Identify which cell holds the provided text, then report its [X, Y] central coordinate. 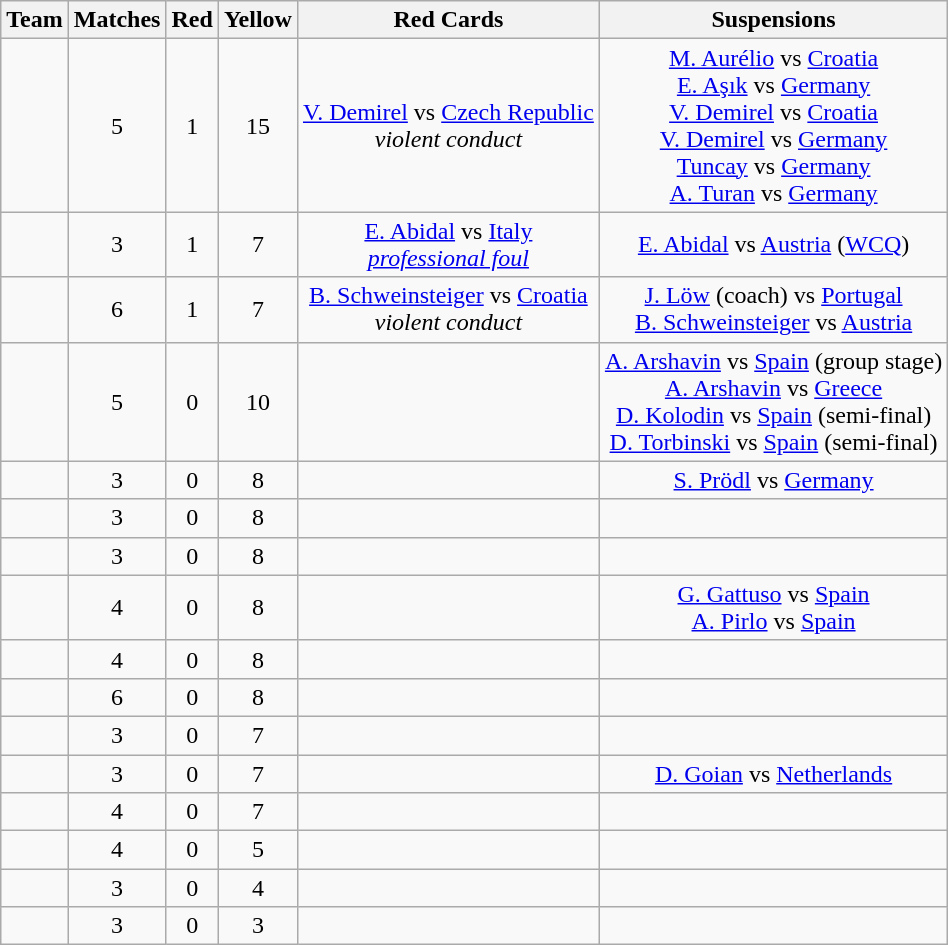
Suspensions [773, 20]
G. Gattuso vs SpainA. Pirlo vs Spain [773, 608]
S. Prödl vs Germany [773, 480]
E. Abidal vs Austria (WCQ) [773, 244]
B. Schweinsteiger vs Croatiaviolent conduct [448, 310]
Matches [117, 20]
J. Löw (coach) vs PortugalB. Schweinsteiger vs Austria [773, 310]
15 [258, 126]
M. Aurélio vs CroatiaE. Aşık vs GermanyV. Demirel vs CroatiaV. Demirel vs GermanyTuncay vs GermanyA. Turan vs Germany [773, 126]
Team [35, 20]
A. Arshavin vs Spain (group stage)A. Arshavin vs GreeceD. Kolodin vs Spain (semi-final)D. Torbinski vs Spain (semi-final) [773, 402]
Red Cards [448, 20]
10 [258, 402]
V. Demirel vs Czech Republicviolent conduct [448, 126]
E. Abidal vs Italyprofessional foul [448, 244]
D. Goian vs Netherlands [773, 773]
Yellow [258, 20]
Red [192, 20]
